Detect which cell encompasses the target text, then output its (x, y) center coordinate. 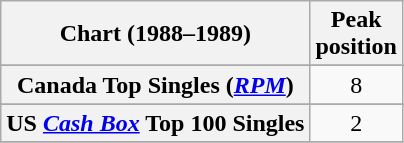
US Cash Box Top 100 Singles (156, 123)
Chart (1988–1989) (156, 34)
2 (356, 123)
8 (356, 85)
Canada Top Singles (RPM) (156, 85)
Peakposition (356, 34)
